Extract the (x, y) coordinate from the center of the cell holding the provided text.  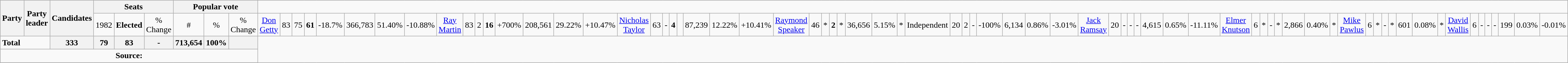
0.08% (1425, 25)
Elected (129, 25)
51.40% (390, 25)
Jack Ramsay (1093, 25)
-11.11% (1204, 25)
100% (216, 43)
63 (656, 25)
-10.88% (421, 25)
+700% (509, 25)
Popular vote (216, 7)
Party (12, 18)
Source: (129, 56)
208,561 (538, 25)
46 (815, 25)
David Wallis (1458, 25)
# (189, 25)
199 (1506, 25)
Nicholas Taylor (634, 25)
-0.01% (1554, 25)
Seats (133, 7)
% (216, 25)
+10.47% (600, 25)
Candidates (72, 18)
Party leader (37, 18)
61 (310, 25)
12.22% (725, 25)
5.15% (884, 25)
-18.7% (330, 25)
29.22% (569, 25)
4,615 (1152, 25)
Total (25, 43)
0.03% (1527, 25)
Don Getty (269, 25)
4 (673, 25)
+10.41% (757, 25)
713,654 (189, 43)
Elmer Knutson (1236, 25)
601 (1405, 25)
2,866 (1293, 25)
Raymond Speaker (791, 25)
0.40% (1318, 25)
Independent (928, 25)
36,656 (859, 25)
-3.01% (1064, 25)
75 (298, 25)
333 (72, 43)
Ray Martin (450, 25)
79 (104, 43)
16 (489, 25)
87,239 (696, 25)
366,783 (360, 25)
6,134 (1014, 25)
0.65% (1176, 25)
Mike Pawlus (1352, 25)
-100% (989, 25)
0.86% (1038, 25)
1982 (104, 25)
